Locate the cell with the specified text and output its [X, Y] center coordinate. 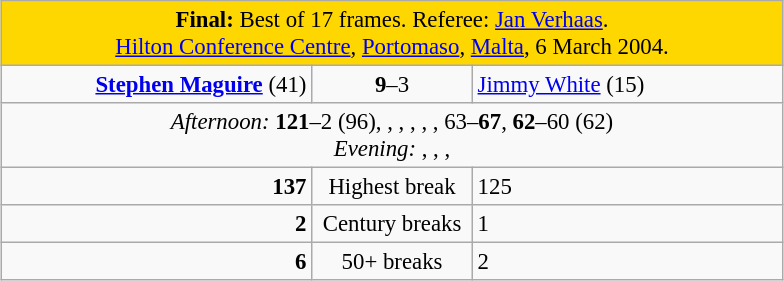
137 [156, 187]
6 [156, 262]
Highest break [392, 187]
125 [628, 187]
50+ breaks [392, 262]
Century breaks [392, 224]
Final: Best of 17 frames. Referee: Jan Verhaas.Hilton Conference Centre, Portomaso, Malta, 6 March 2004. [392, 34]
Afternoon: 121–2 (96), , , , , , 63–67, 62–60 (62)Evening: , , , [392, 136]
9–3 [392, 85]
1 [628, 224]
Jimmy White (15) [628, 85]
Stephen Maguire (41) [156, 85]
